Find where the given text appears and provide that cell's center as (X, Y) coordinate. 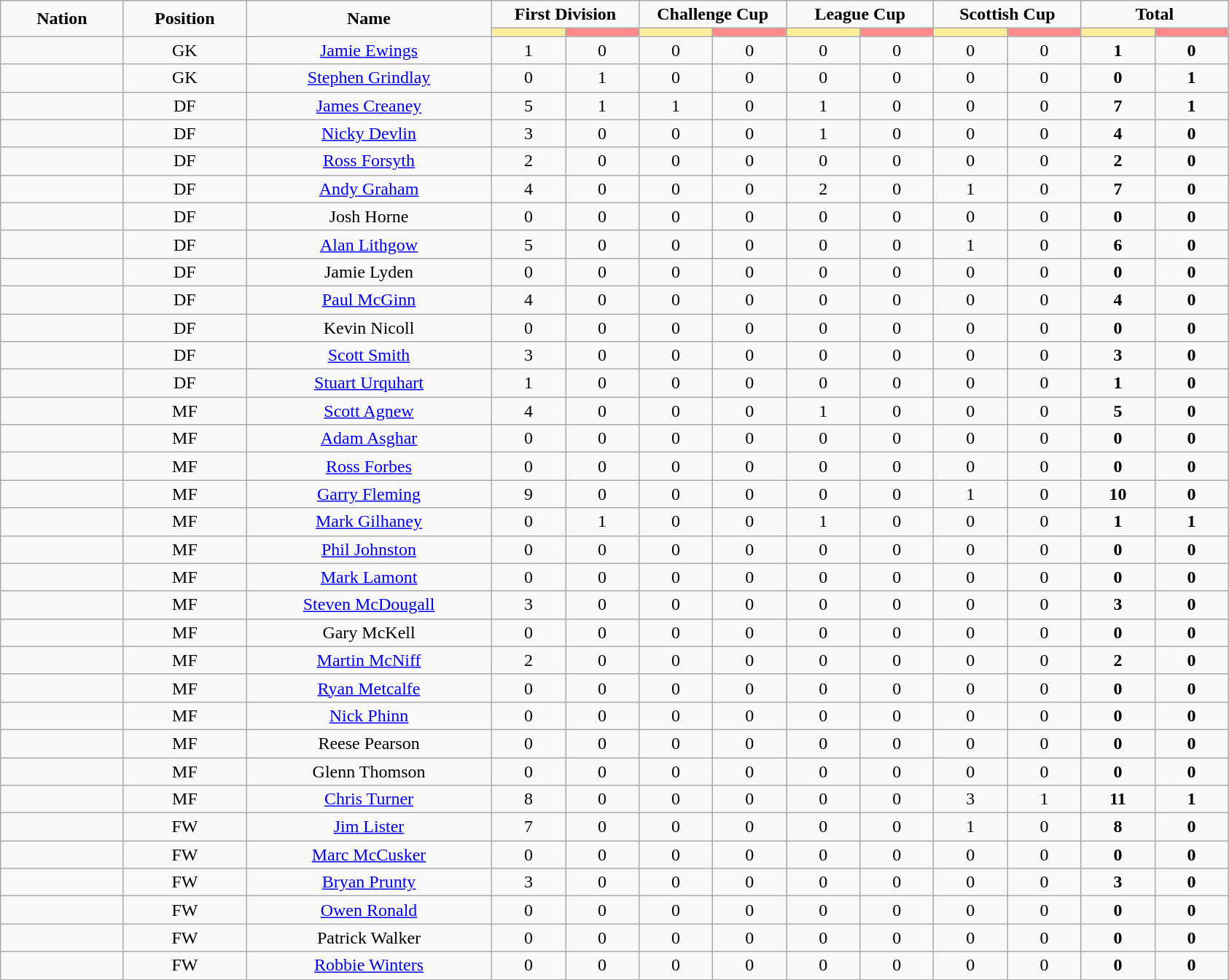
Josh Horne (369, 216)
Nick Phinn (369, 716)
Stuart Urquhart (369, 383)
First Division (565, 15)
Garry Fleming (369, 494)
Total (1155, 15)
Robbie Winters (369, 965)
Name (369, 19)
Position (184, 19)
Ross Forbes (369, 466)
Mark Gilhaney (369, 522)
Reese Pearson (369, 743)
Jim Lister (369, 827)
Martin McNiff (369, 660)
Gary McKell (369, 632)
11 (1118, 799)
Stephen Grindlay (369, 78)
Nation (62, 19)
10 (1118, 494)
Adam Asghar (369, 439)
9 (528, 494)
Chris Turner (369, 799)
Steven McDougall (369, 605)
Scott Smith (369, 356)
Andy Graham (369, 189)
Phil Johnston (369, 549)
Alan Lithgow (369, 244)
Marc McCusker (369, 855)
Jamie Lyden (369, 272)
6 (1118, 244)
Scott Agnew (369, 411)
Glenn Thomson (369, 772)
Paul McGinn (369, 299)
Bryan Prunty (369, 882)
Jamie Ewings (369, 50)
Ryan Metcalfe (369, 688)
Owen Ronald (369, 910)
Nicky Devlin (369, 133)
Challenge Cup (713, 15)
Kevin Nicoll (369, 327)
Patrick Walker (369, 938)
James Creaney (369, 106)
Scottish Cup (1007, 15)
League Cup (860, 15)
Mark Lamont (369, 577)
Ross Forsyth (369, 161)
